From the cell containing the given text, extract its center point as [x, y] coordinate. 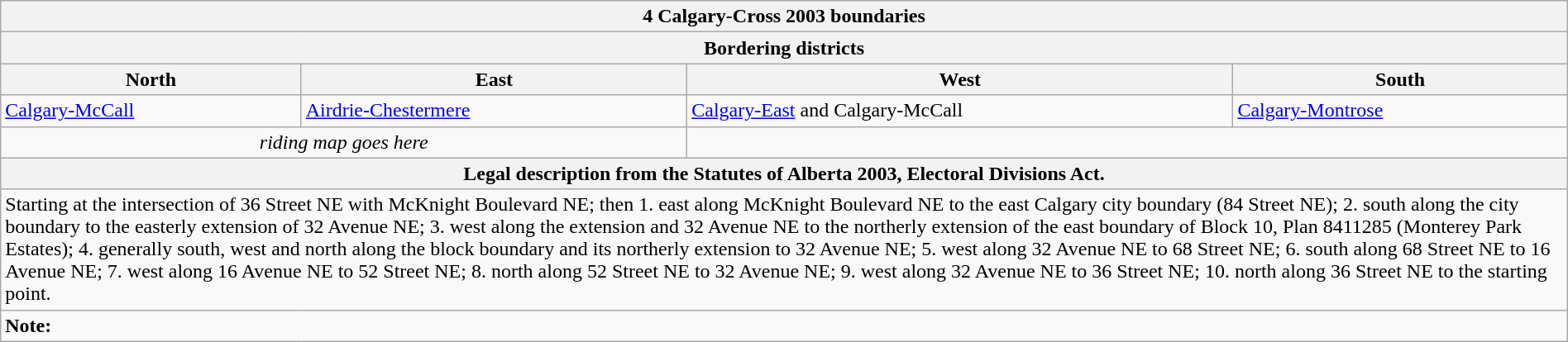
4 Calgary-Cross 2003 boundaries [784, 17]
Calgary-Montrose [1400, 111]
Bordering districts [784, 48]
West [960, 79]
Airdrie-Chestermere [495, 111]
Legal description from the Statutes of Alberta 2003, Electoral Divisions Act. [784, 173]
Note: [784, 325]
riding map goes here [344, 142]
South [1400, 79]
North [151, 79]
Calgary-East and Calgary-McCall [960, 111]
Calgary-McCall [151, 111]
East [495, 79]
